Determine the (x, y) coordinate at the center of the cell enclosing the given text.  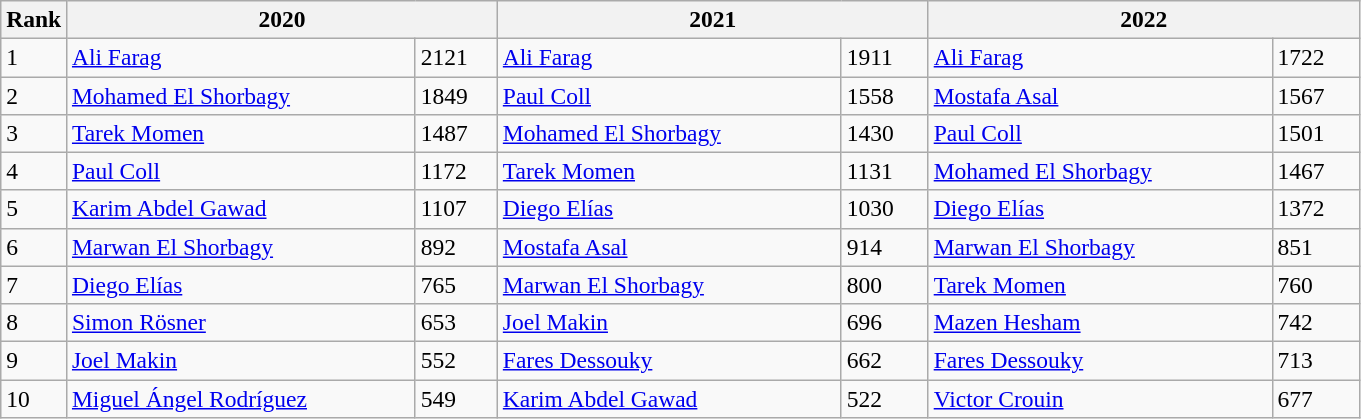
5 (34, 209)
892 (456, 247)
1467 (1316, 171)
1430 (884, 133)
10 (34, 398)
1558 (884, 95)
1372 (1316, 209)
2022 (1144, 19)
760 (1316, 285)
Miguel Ángel Rodríguez (242, 398)
6 (34, 247)
1911 (884, 57)
765 (456, 285)
Victor Crouin (1100, 398)
Rank (34, 19)
2021 (712, 19)
Mazen Hesham (1100, 322)
653 (456, 322)
1107 (456, 209)
1487 (456, 133)
1172 (456, 171)
742 (1316, 322)
Simon Rösner (242, 322)
549 (456, 398)
1501 (1316, 133)
713 (1316, 360)
677 (1316, 398)
9 (34, 360)
552 (456, 360)
851 (1316, 247)
3 (34, 133)
662 (884, 360)
1849 (456, 95)
2020 (282, 19)
1030 (884, 209)
1 (34, 57)
2 (34, 95)
4 (34, 171)
2121 (456, 57)
800 (884, 285)
1722 (1316, 57)
8 (34, 322)
914 (884, 247)
1567 (1316, 95)
522 (884, 398)
1131 (884, 171)
696 (884, 322)
7 (34, 285)
